Output the (X, Y) coordinate of the center of the cell containing the given text.  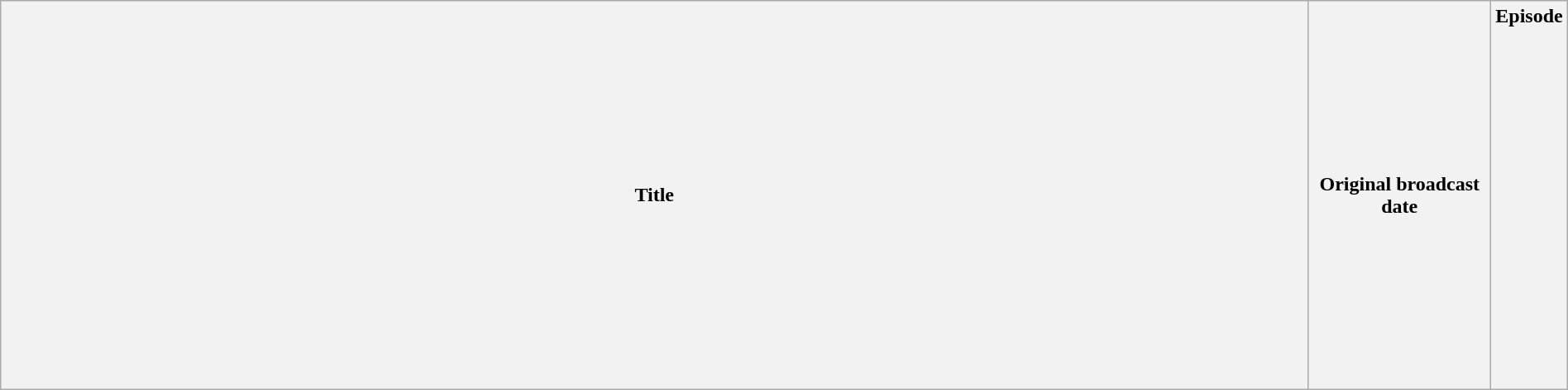
Original broadcast date (1399, 195)
Title (655, 195)
Episode (1529, 195)
